Search for the cell housing the specified text and yield its [X, Y] center coordinate. 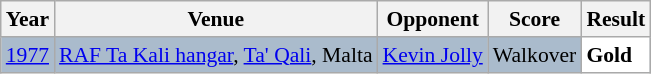
Kevin Jolly [433, 55]
Score [535, 19]
Gold [616, 55]
Walkover [535, 55]
Year [28, 19]
Result [616, 19]
Venue [216, 19]
1977 [28, 55]
Opponent [433, 19]
RAF Ta Kali hangar, Ta' Qali, Malta [216, 55]
